Find where the given text appears and provide that cell's center as (X, Y) coordinate. 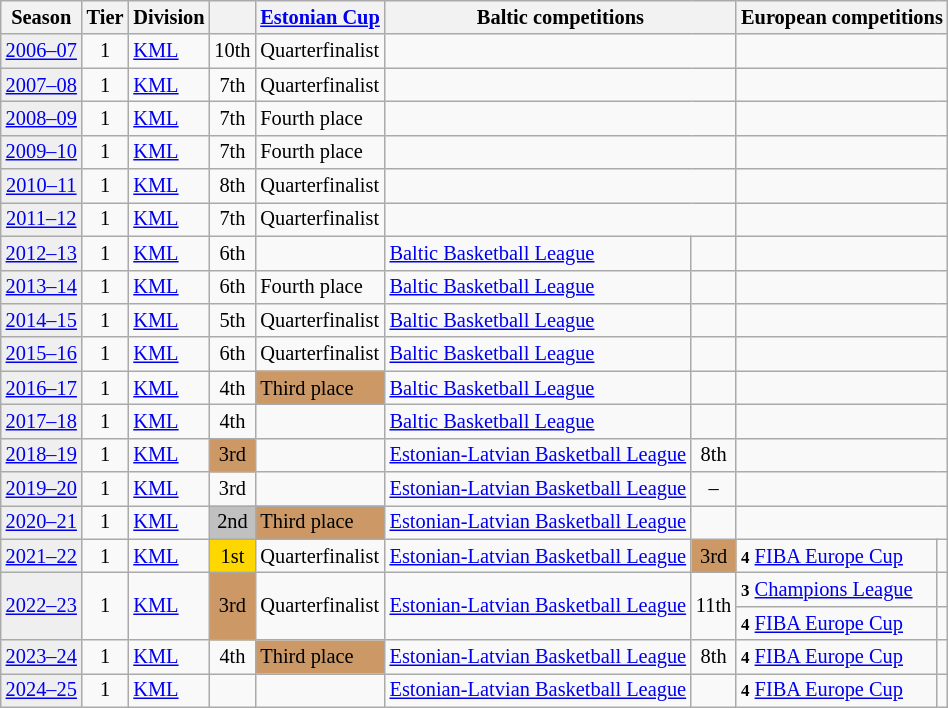
3 Champions League (836, 589)
2009–10 (42, 152)
2021–22 (42, 556)
– (714, 489)
2016–17 (42, 388)
2014–15 (42, 320)
2008–09 (42, 118)
2007–08 (42, 85)
2010–11 (42, 186)
Tier (106, 17)
2022–23 (42, 606)
2013–14 (42, 287)
2006–07 (42, 51)
European competitions (842, 17)
Season (42, 17)
2017–18 (42, 421)
Baltic competitions (561, 17)
2024–25 (42, 690)
2012–13 (42, 253)
10th (232, 51)
2019–20 (42, 489)
2020–21 (42, 522)
5th (232, 320)
Estonian Cup (320, 17)
11th (714, 606)
2023–24 (42, 657)
2018–19 (42, 455)
Division (168, 17)
2011–12 (42, 219)
2nd (232, 522)
2015–16 (42, 354)
1st (232, 556)
